Return the (x, y) coordinate for the center point of the cell that contains the specified text.  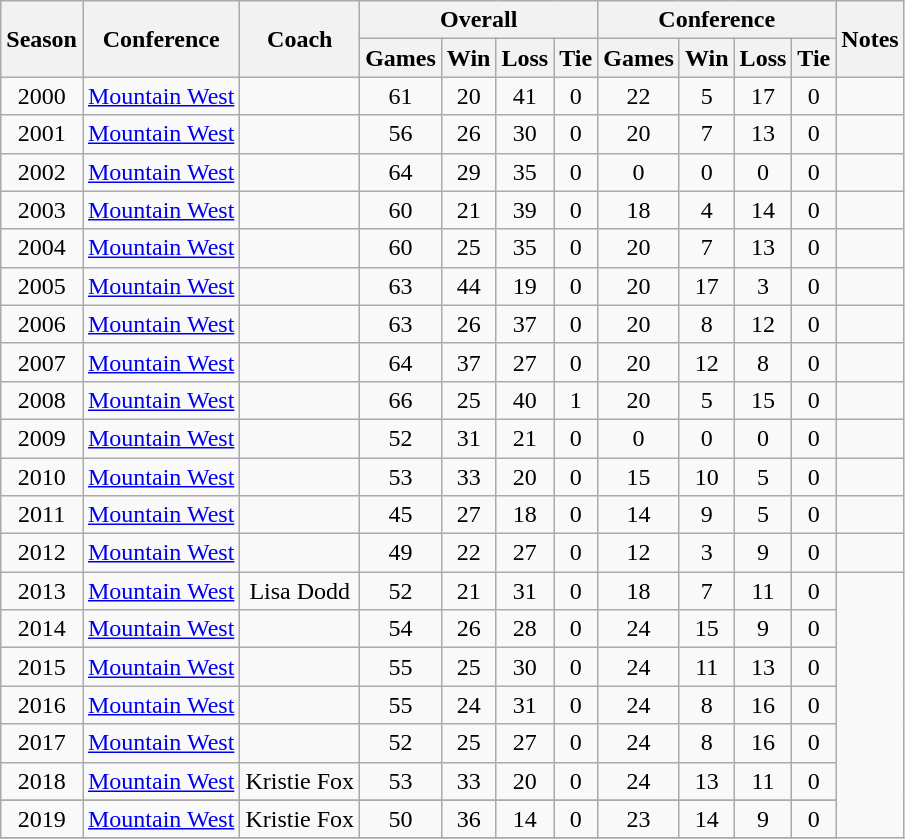
1 (576, 400)
2000 (42, 96)
36 (468, 819)
49 (401, 553)
2003 (42, 210)
41 (525, 96)
56 (401, 134)
50 (401, 819)
2016 (42, 705)
2011 (42, 515)
28 (525, 629)
2002 (42, 172)
Coach (300, 39)
Lisa Dodd (300, 591)
45 (401, 515)
54 (401, 629)
40 (525, 400)
39 (525, 210)
44 (468, 286)
2001 (42, 134)
2013 (42, 591)
2007 (42, 362)
2014 (42, 629)
2010 (42, 477)
4 (706, 210)
Overall (479, 20)
23 (639, 819)
2006 (42, 324)
Notes (870, 39)
2015 (42, 667)
2018 (42, 781)
2009 (42, 438)
Season (42, 39)
2005 (42, 286)
29 (468, 172)
2012 (42, 553)
2008 (42, 400)
10 (706, 477)
61 (401, 96)
2017 (42, 743)
19 (525, 286)
2004 (42, 248)
66 (401, 400)
2019 (42, 819)
